Find where the given text appears and provide that cell's center as (x, y) coordinate. 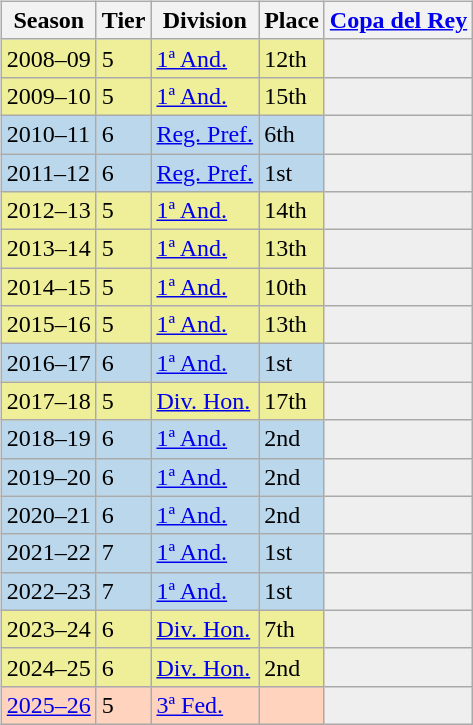
2015–16 (48, 325)
2019–20 (48, 477)
10th (292, 287)
2025–26 (48, 705)
2011–12 (48, 173)
14th (292, 211)
2012–13 (48, 211)
2010–11 (48, 134)
2021–22 (48, 553)
17th (292, 401)
2024–25 (48, 667)
7th (292, 629)
Tier (124, 20)
12th (292, 58)
2009–10 (48, 96)
Season (48, 20)
2018–19 (48, 439)
2013–14 (48, 249)
2014–15 (48, 287)
2017–18 (48, 401)
2023–24 (48, 629)
Division (205, 20)
Copa del Rey (398, 20)
3ª Fed. (205, 705)
2008–09 (48, 58)
2020–21 (48, 515)
6th (292, 134)
2016–17 (48, 363)
2022–23 (48, 591)
15th (292, 96)
Place (292, 20)
